Provide the (X, Y) coordinate of the cell's center where the given text is located.  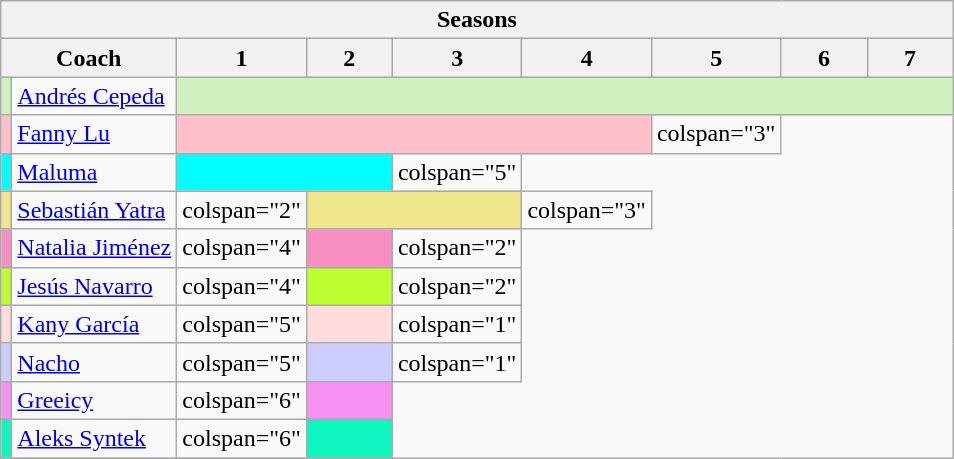
Greeicy (94, 400)
3 (457, 58)
Maluma (94, 172)
Kany García (94, 324)
Coach (89, 58)
2 (349, 58)
7 (910, 58)
4 (587, 58)
Natalia Jiménez (94, 248)
Nacho (94, 362)
Fanny Lu (94, 134)
Seasons (477, 20)
Aleks Syntek (94, 438)
Jesús Navarro (94, 286)
Andrés Cepeda (94, 96)
1 (242, 58)
5 (716, 58)
Sebastián Yatra (94, 210)
6 (824, 58)
